Determine the [x, y] coordinate at the center of the cell enclosing the given text.  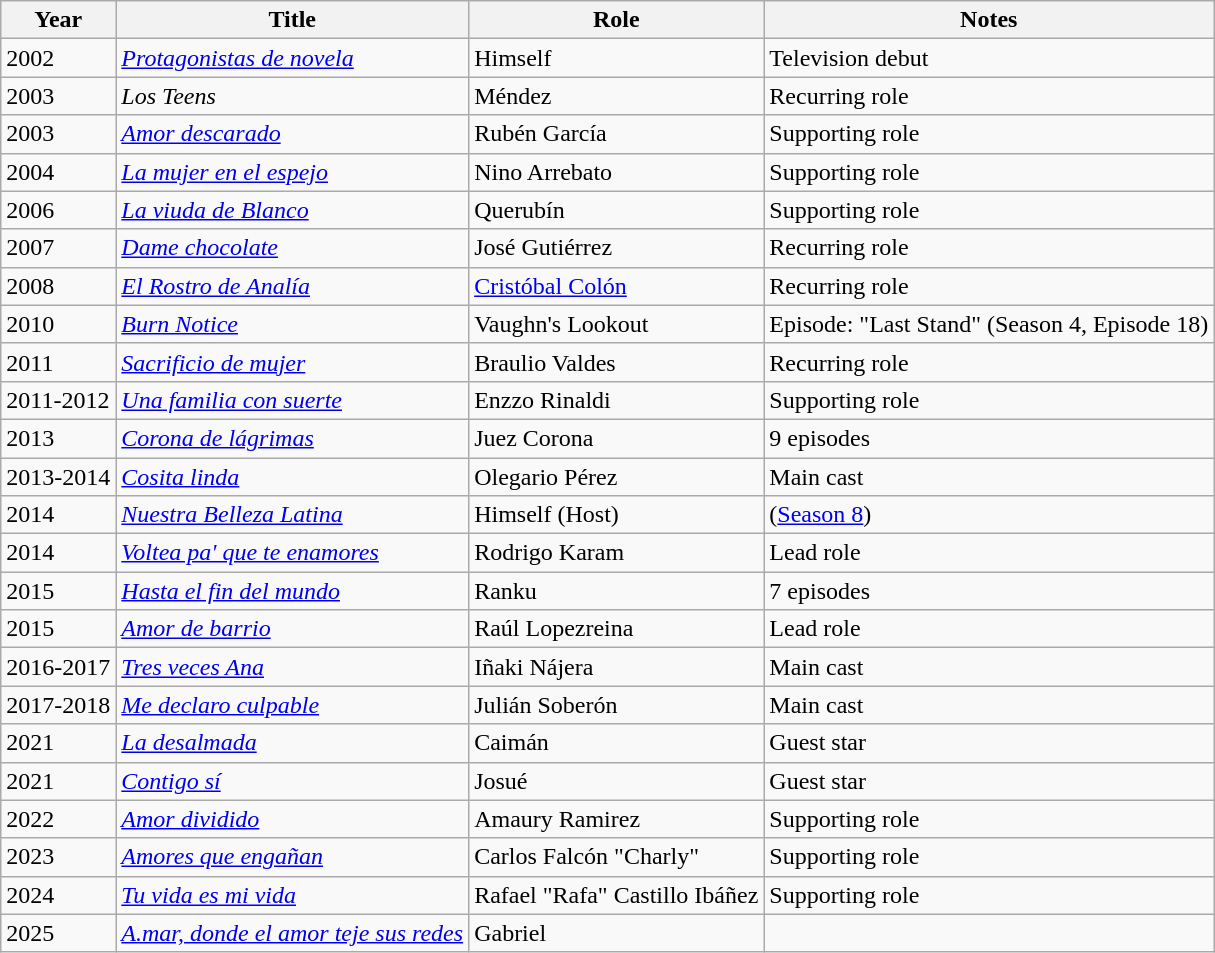
A.mar, donde el amor teje sus redes [292, 933]
La viuda de Blanco [292, 210]
Raúl Lopezreina [616, 629]
2008 [58, 286]
2024 [58, 895]
Enzzo Rinaldi [616, 400]
Himself [616, 58]
Amores que engañan [292, 857]
Amor descarado [292, 134]
Amor dividido [292, 819]
7 episodes [989, 591]
Amor de barrio [292, 629]
Role [616, 20]
Contigo sí [292, 781]
Tu vida es mi vida [292, 895]
2004 [58, 172]
2023 [58, 857]
Amaury Ramirez [616, 819]
Rodrigo Karam [616, 553]
Protagonistas de novela [292, 58]
Year [58, 20]
Tres veces Ana [292, 667]
2002 [58, 58]
2010 [58, 324]
2025 [58, 933]
Vaughn's Lookout [616, 324]
Rafael "Rafa" Castillo Ibáñez [616, 895]
Juez Corona [616, 438]
Nino Arrebato [616, 172]
Nuestra Belleza Latina [292, 515]
Una familia con suerte [292, 400]
Hasta el fin del mundo [292, 591]
2016-2017 [58, 667]
Me declaro culpable [292, 705]
Julián Soberón [616, 705]
Querubín [616, 210]
Cristóbal Colón [616, 286]
Corona de lágrimas [292, 438]
2017-2018 [58, 705]
Carlos Falcón "Charly" [616, 857]
Méndez [616, 96]
Television debut [989, 58]
Ranku [616, 591]
2011 [58, 362]
Himself (Host) [616, 515]
Episode: "Last Stand" (Season 4, Episode 18) [989, 324]
Dame chocolate [292, 248]
Cosita linda [292, 477]
José Gutiérrez [616, 248]
Iñaki Nájera [616, 667]
Olegario Pérez [616, 477]
2011-2012 [58, 400]
2013-2014 [58, 477]
Josué [616, 781]
2007 [58, 248]
La mujer en el espejo [292, 172]
Notes [989, 20]
Sacrificio de mujer [292, 362]
2006 [58, 210]
Burn Notice [292, 324]
Rubén García [616, 134]
2022 [58, 819]
(Season 8) [989, 515]
Braulio Valdes [616, 362]
Voltea pa' que te enamores [292, 553]
El Rostro de Analía [292, 286]
Caimán [616, 743]
Gabriel [616, 933]
Los Teens [292, 96]
9 episodes [989, 438]
2013 [58, 438]
La desalmada [292, 743]
Title [292, 20]
